Pinpoint the cell where the given text exists, returning its [x, y] midpoint coordinate. 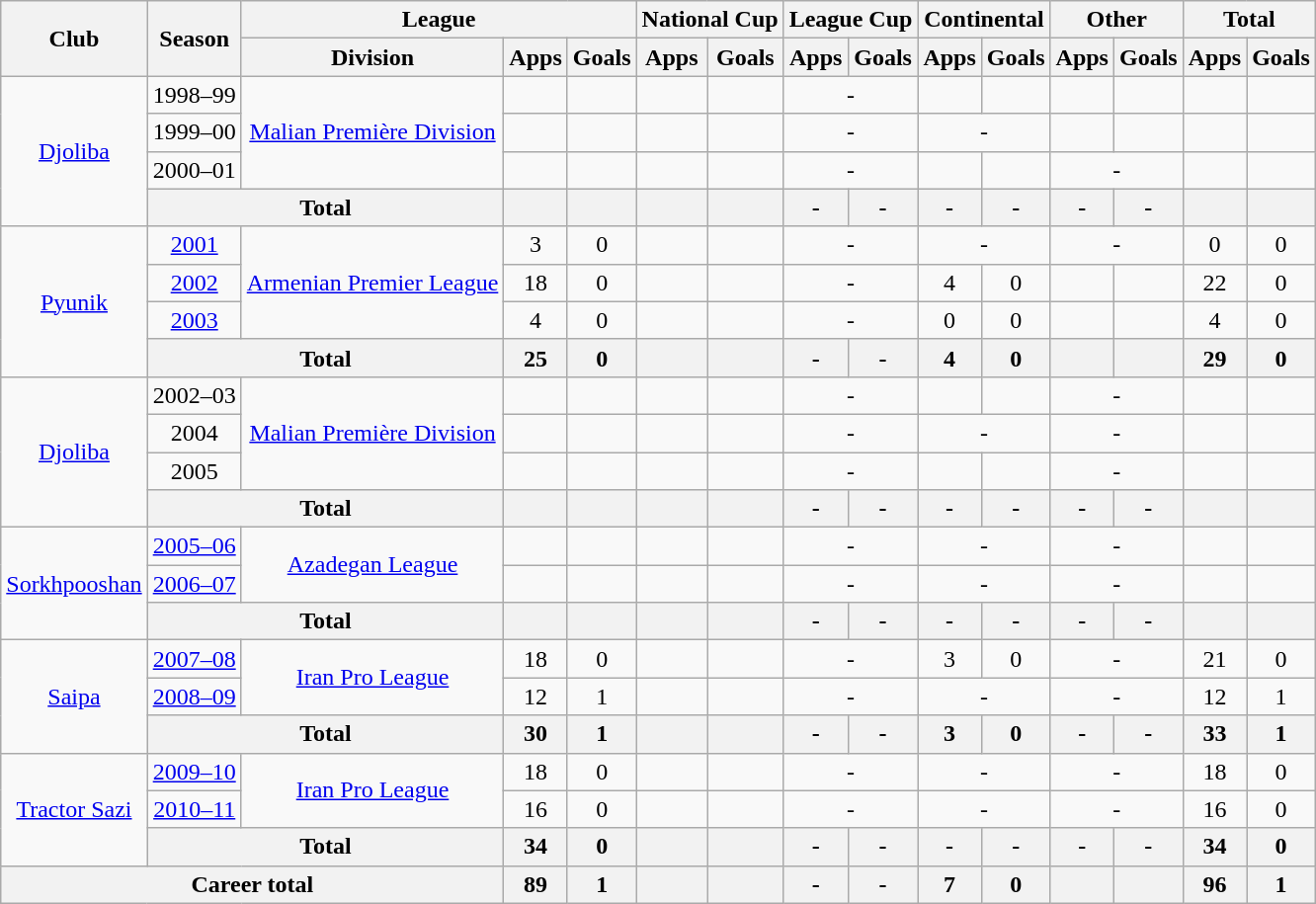
2010–11 [194, 809]
Tractor Sazi [74, 809]
Continental [984, 20]
2009–10 [194, 772]
7 [949, 884]
22 [1214, 283]
Armenian Premier League [372, 283]
29 [1214, 358]
Club [74, 39]
21 [1214, 659]
2004 [194, 433]
30 [535, 734]
2002 [194, 283]
Azadegan League [372, 565]
Career total [253, 884]
2002–03 [194, 395]
1998–99 [194, 95]
League [439, 20]
2006–07 [194, 584]
2003 [194, 320]
2000–01 [194, 170]
2005–06 [194, 546]
Other [1116, 20]
25 [535, 358]
2007–08 [194, 659]
2005 [194, 471]
Division [372, 57]
89 [535, 884]
Saipa [74, 697]
33 [1214, 734]
Season [194, 39]
2008–09 [194, 697]
National Cup [709, 20]
2001 [194, 245]
1999–00 [194, 132]
League Cup [851, 20]
96 [1214, 884]
Pyunik [74, 301]
Sorkhpooshan [74, 584]
